For the text-containing cell, return its midpoint in (X, Y) coordinate format. 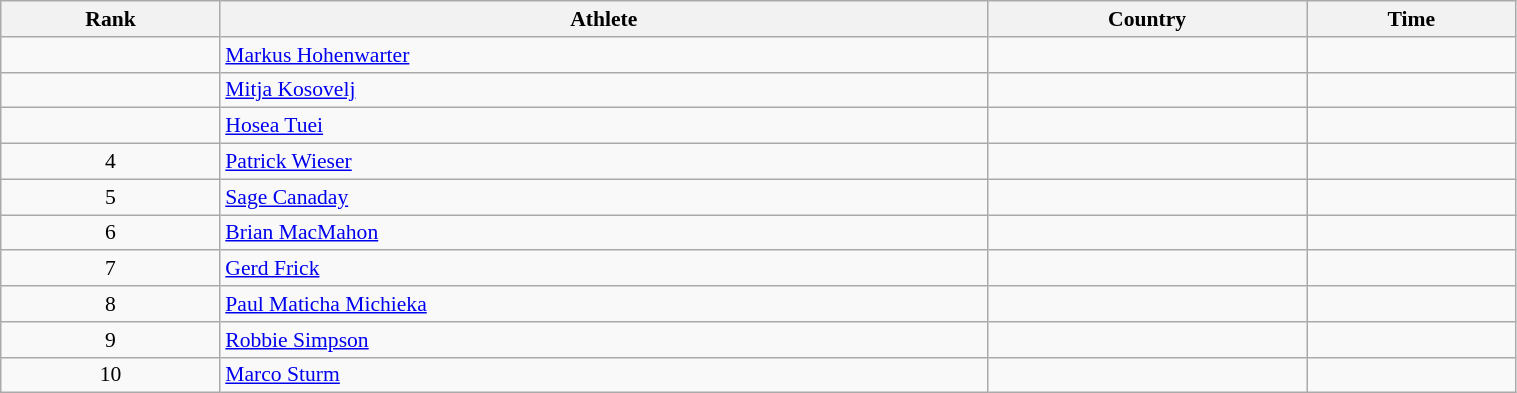
Brian MacMahon (604, 233)
7 (111, 269)
Time (1412, 19)
Mitja Kosovelj (604, 90)
Paul Maticha Michieka (604, 304)
Marco Sturm (604, 375)
4 (111, 162)
Patrick Wieser (604, 162)
Gerd Frick (604, 269)
Hosea Tuei (604, 126)
Country (1146, 19)
9 (111, 340)
Robbie Simpson (604, 340)
5 (111, 197)
6 (111, 233)
8 (111, 304)
Rank (111, 19)
10 (111, 375)
Athlete (604, 19)
Markus Hohenwarter (604, 55)
Sage Canaday (604, 197)
